From the cell containing the given text, extract its center point as (X, Y) coordinate. 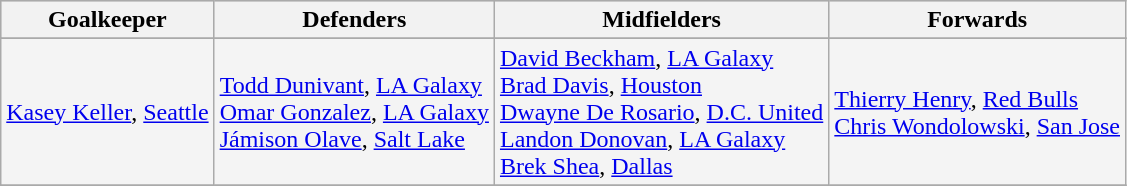
Todd Dunivant, LA Galaxy Omar Gonzalez, LA Galaxy Jámison Olave, Salt Lake (354, 112)
Midfielders (661, 20)
Defenders (354, 20)
David Beckham, LA Galaxy Brad Davis, Houston Dwayne De Rosario, D.C. United Landon Donovan, LA Galaxy Brek Shea, Dallas (661, 112)
Kasey Keller, Seattle (108, 112)
Forwards (978, 20)
Goalkeeper (108, 20)
Thierry Henry, Red Bulls Chris Wondolowski, San Jose (978, 112)
